Capture the cell that displays the provided text and extract its [X, Y] central coordinate. 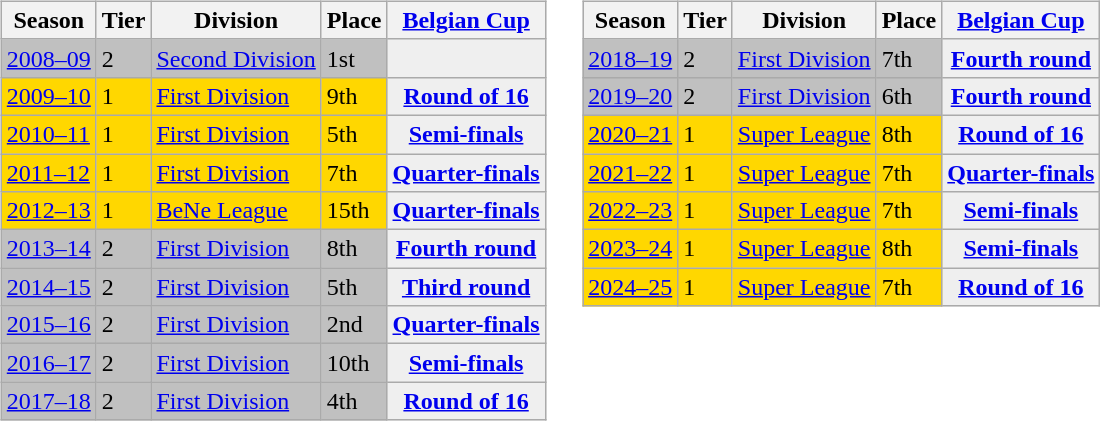
4th [354, 401]
2018–19 [630, 58]
2009–10 [48, 96]
2024–25 [630, 287]
2008–09 [48, 58]
2014–15 [48, 287]
2017–18 [48, 401]
2020–21 [630, 134]
Third round [466, 287]
2021–22 [630, 173]
1st [354, 58]
BeNe League [236, 211]
2nd [354, 325]
2011–12 [48, 173]
9th [354, 96]
Second Division [236, 58]
2019–20 [630, 96]
2023–24 [630, 249]
6th [909, 96]
2016–17 [48, 363]
2022–23 [630, 211]
2013–14 [48, 249]
2015–16 [48, 325]
10th [354, 363]
2012–13 [48, 211]
15th [354, 211]
2010–11 [48, 134]
